Capture the cell that displays the provided text and extract its (x, y) central coordinate. 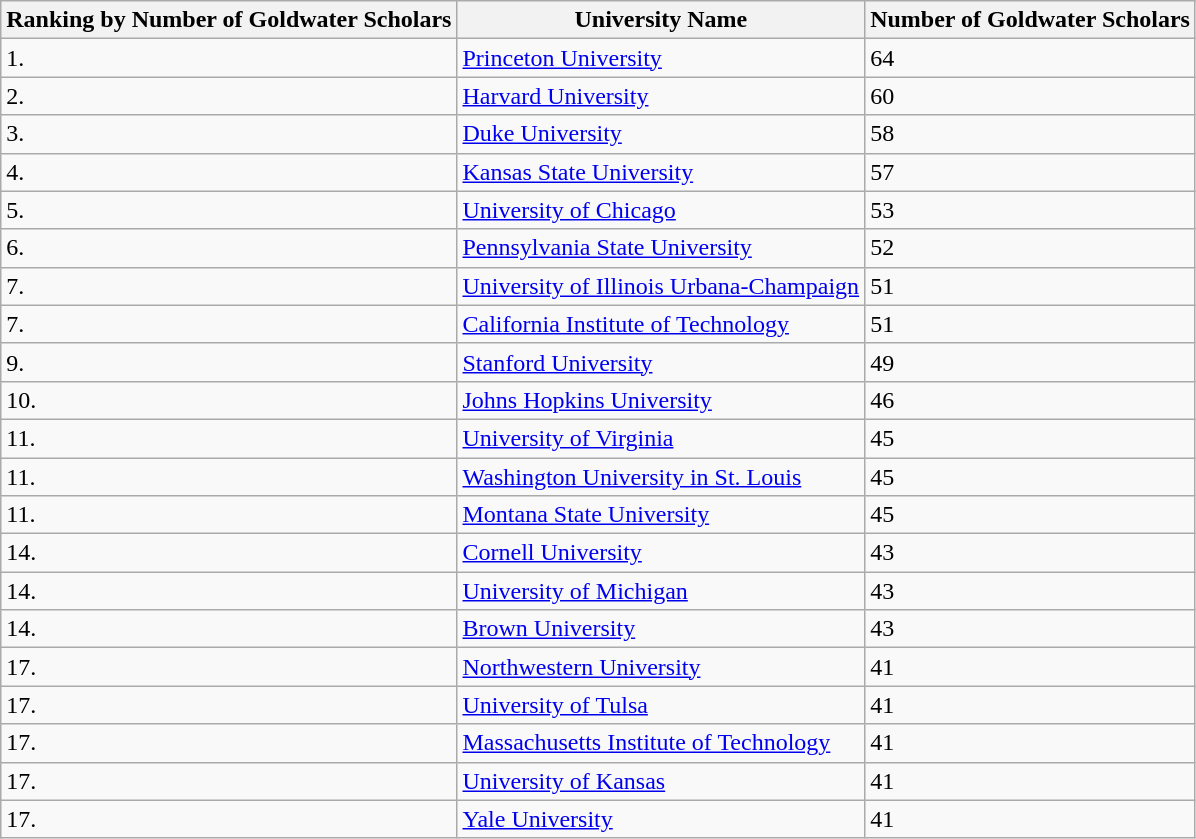
Pennsylvania State University (661, 248)
Northwestern University (661, 667)
Duke University (661, 134)
10. (229, 400)
1. (229, 58)
60 (1030, 96)
64 (1030, 58)
9. (229, 362)
University Name (661, 20)
Yale University (661, 819)
University of Michigan (661, 591)
Massachusetts Institute of Technology (661, 743)
Brown University (661, 629)
Stanford University (661, 362)
3. (229, 134)
University of Chicago (661, 210)
Ranking by Number of Goldwater Scholars (229, 20)
Montana State University (661, 515)
University of Tulsa (661, 705)
46 (1030, 400)
52 (1030, 248)
Harvard University (661, 96)
4. (229, 172)
Kansas State University (661, 172)
53 (1030, 210)
Washington University in St. Louis (661, 477)
Number of Goldwater Scholars (1030, 20)
California Institute of Technology (661, 324)
57 (1030, 172)
Princeton University (661, 58)
Cornell University (661, 553)
49 (1030, 362)
5. (229, 210)
6. (229, 248)
University of Illinois Urbana-Champaign (661, 286)
University of Virginia (661, 438)
Johns Hopkins University (661, 400)
University of Kansas (661, 781)
2. (229, 96)
58 (1030, 134)
